Return (X, Y) of the center of cell containing provided text 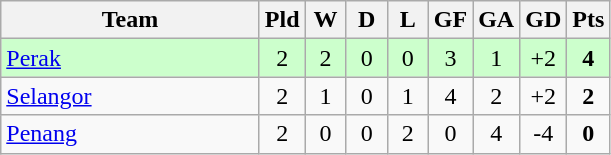
Selangor (130, 96)
D (366, 20)
Pts (588, 20)
GA (496, 20)
-4 (544, 134)
GF (450, 20)
Pld (282, 20)
Perak (130, 58)
L (408, 20)
W (326, 20)
Penang (130, 134)
GD (544, 20)
Team (130, 20)
3 (450, 58)
